Search for the cell housing the specified text and yield its [x, y] center coordinate. 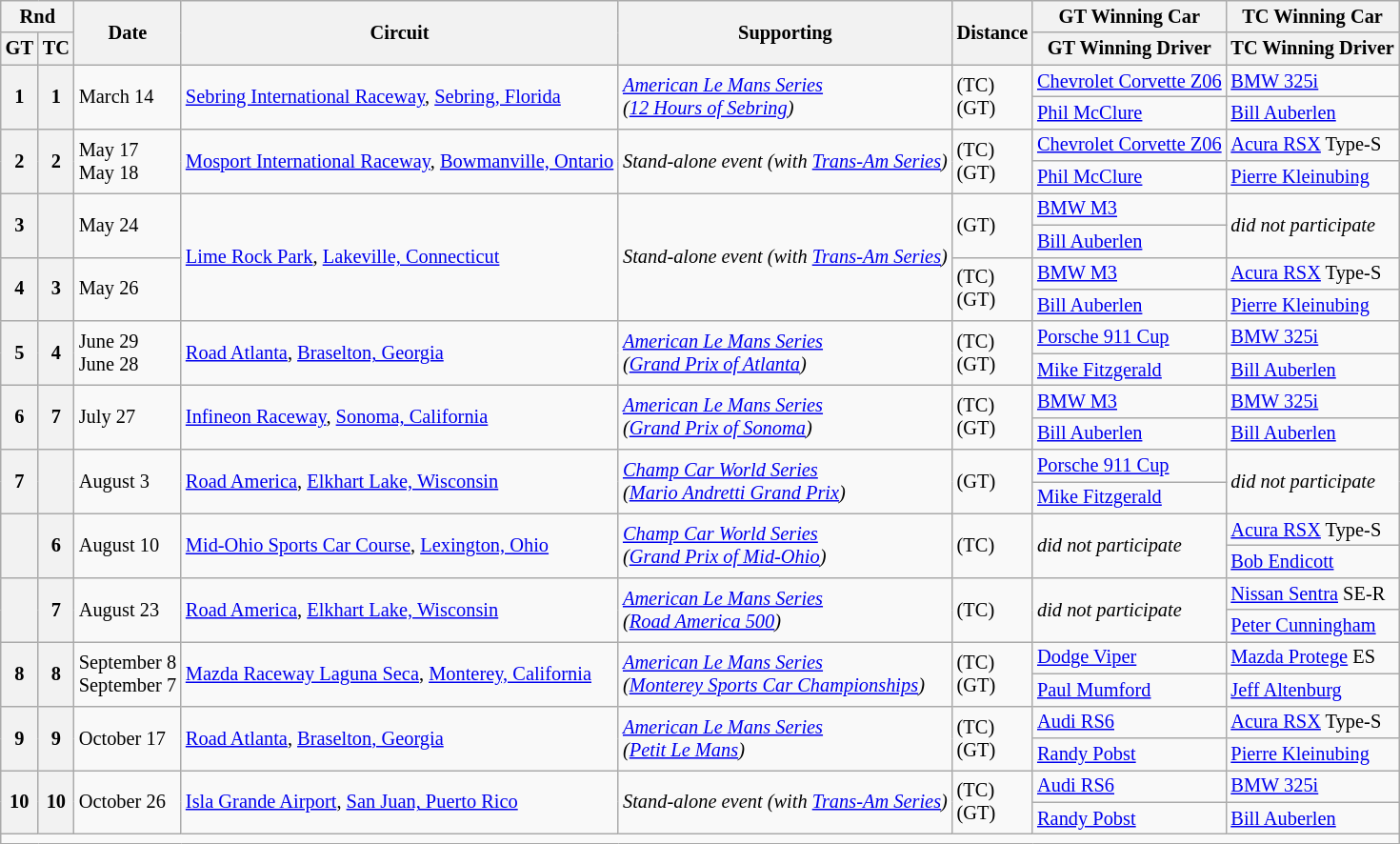
Isla Grande Airport, San Juan, Puerto Rico [400, 802]
TC [56, 49]
Mazda Protege ES [1312, 657]
March 14 [128, 97]
Date [128, 32]
Champ Car World Series(Grand Prix of Mid-Ohio) [785, 545]
Bob Endicott [1312, 561]
Rnd [38, 16]
Paul Mumford [1130, 690]
American Le Mans Series(Monterey Sports Car Championships) [785, 673]
5 [19, 352]
Lime Rock Park, Lakeville, Connecticut [400, 257]
Supporting [785, 32]
Distance [992, 32]
Mid-Ohio Sports Car Course, Lexington, Ohio [400, 545]
Jeff Altenburg [1312, 690]
September 8September 7 [128, 673]
June 29June 28 [128, 352]
May 26 [128, 290]
Circuit [400, 32]
American Le Mans Series(Petit Le Mans) [785, 737]
Dodge Viper [1130, 657]
July 27 [128, 417]
Champ Car World Series(Mario Andretti Grand Prix) [785, 482]
American Le Mans Series(Grand Prix of Atlanta) [785, 352]
TC Winning Car [1312, 16]
TC Winning Driver [1312, 49]
Infineon Raceway, Sonoma, California [400, 417]
May 24 [128, 225]
Peter Cunningham [1312, 626]
Sebring International Raceway, Sebring, Florida [400, 97]
American Le Mans Series(12 Hours of Sebring) [785, 97]
GT Winning Car [1130, 16]
Mosport International Raceway, Bowmanville, Ontario [400, 160]
August 3 [128, 482]
GT Winning Driver [1130, 49]
American Le Mans Series(Road America 500) [785, 610]
American Le Mans Series(Grand Prix of Sonoma) [785, 417]
October 26 [128, 802]
August 10 [128, 545]
Nissan Sentra SE-R [1312, 593]
May 17May 18 [128, 160]
Mazda Raceway Laguna Seca, Monterey, California [400, 673]
GT [19, 49]
August 23 [128, 610]
October 17 [128, 737]
